For the text-containing cell, return its midpoint in [x, y] coordinate format. 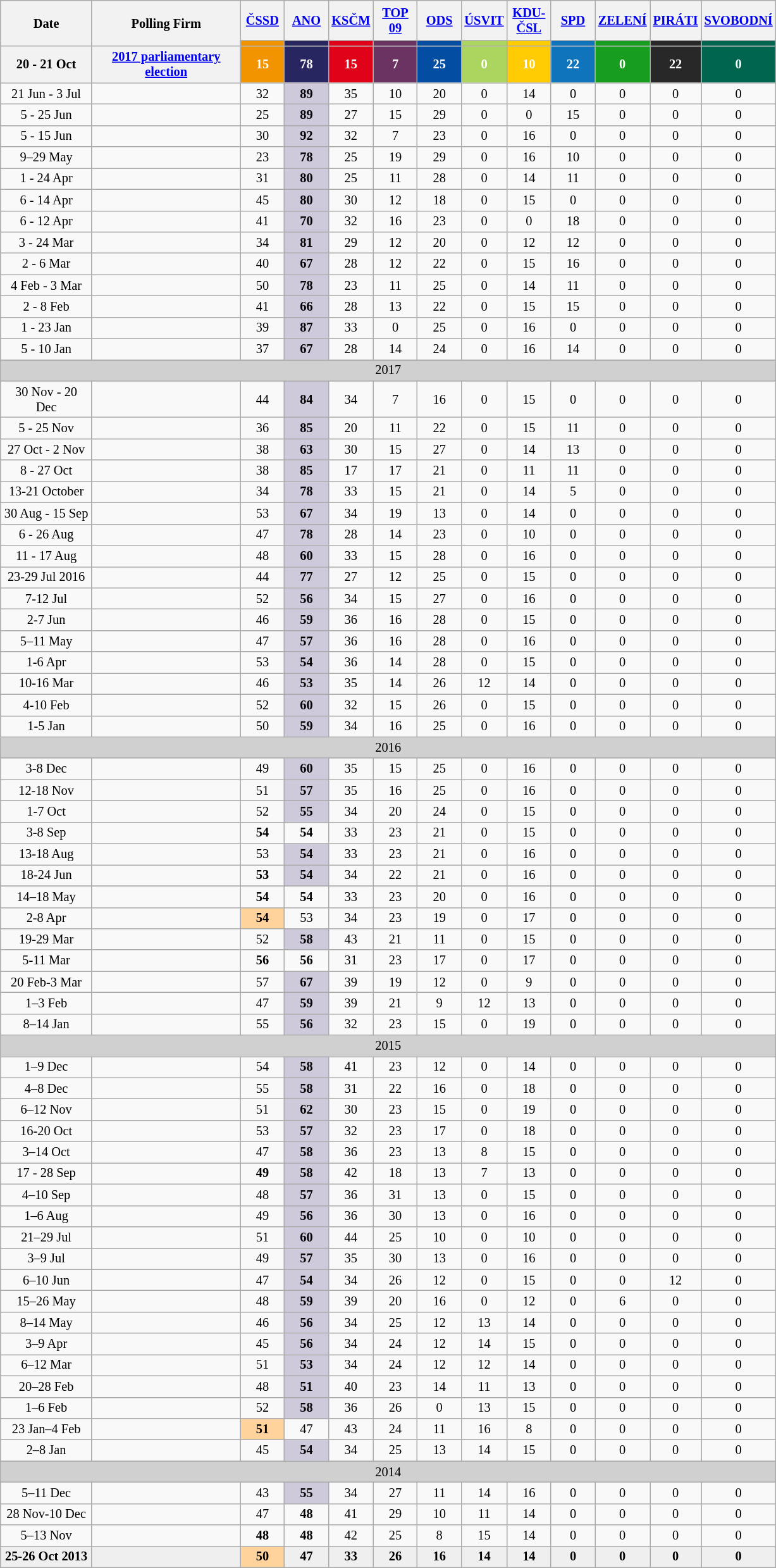
1-5 Jan [47, 726]
5 - 15 Jun [47, 136]
20 - 21 Oct [47, 65]
1 - 23 Jan [47, 328]
3–14 Oct [47, 1152]
2014 [388, 1472]
5 - 25 Jun [47, 115]
5 - 25 Nov [47, 428]
14–18 May [47, 897]
TOP 09 [395, 20]
17 - 28 Sep [47, 1173]
5–11 Dec [47, 1493]
63 [307, 449]
6 - 26 Aug [47, 535]
ČSSD [262, 20]
84 [307, 399]
8–14 Jan [47, 1024]
10-16 Mar [47, 683]
12-18 Nov [47, 790]
62 [307, 1109]
27 Oct - 2 Nov [47, 449]
37 [262, 349]
23-29 Jul 2016 [47, 577]
2017 parliamentary election [166, 65]
KDU-ČSL [529, 20]
ANO [307, 20]
5–11 May [47, 641]
3 - 24 Mar [47, 242]
3–9 Jul [47, 1259]
1–6 Aug [47, 1216]
2017 [388, 370]
1-6 Apr [47, 663]
23 Jan–4 Feb [47, 1429]
13-21 October [47, 492]
9–29 May [47, 158]
4–8 Dec [47, 1088]
20 Feb-3 Mar [47, 982]
81 [307, 242]
3-8 Sep [47, 833]
20–28 Feb [47, 1386]
ODS [440, 20]
5–13 Nov [47, 1536]
ZELENÍ [622, 20]
15–26 May [47, 1301]
1–6 Feb [47, 1408]
1–3 Feb [47, 1003]
70 [307, 221]
2015 [388, 1046]
1 - 24 Apr [47, 178]
7-12 Jul [47, 599]
ÚSVIT [484, 20]
6–10 Jun [47, 1280]
5-11 Mar [47, 961]
3-8 Dec [47, 769]
8 - 27 Oct [47, 471]
2-7 Jun [47, 619]
8–14 May [47, 1322]
1–9 Dec [47, 1067]
77 [307, 577]
28 Nov-10 Dec [47, 1514]
KSČM [350, 20]
13-18 Aug [47, 854]
30 Aug - 15 Sep [47, 513]
18-24 Jun [47, 875]
SVOBODNÍ [739, 20]
2-8 Apr [47, 918]
21–29 Jul [47, 1237]
Polling Firm [166, 23]
SPD [573, 20]
6–12 Nov [47, 1109]
87 [307, 328]
92 [307, 136]
6 [622, 1301]
25-26 Oct 2013 [47, 1557]
4–10 Sep [47, 1195]
PIRÁTI [675, 20]
Date [47, 23]
21 Jun - 3 Jul [47, 94]
6–12 Mar [47, 1365]
4-10 Feb [47, 705]
4 Feb - 3 Mar [47, 285]
66 [307, 306]
5 - 10 Jan [47, 349]
19-29 Mar [47, 939]
16-20 Oct [47, 1131]
30 Nov - 20 Dec [47, 399]
6 - 14 Apr [47, 200]
2016 [388, 747]
2 - 8 Feb [47, 306]
3–9 Apr [47, 1344]
2 - 6 Mar [47, 264]
2–8 Jan [47, 1450]
5 [573, 492]
1-7 Oct [47, 811]
11 - 17 Aug [47, 556]
6 - 12 Apr [47, 221]
